Provide the (x, y) coordinate of the cell's center where the given text is located.  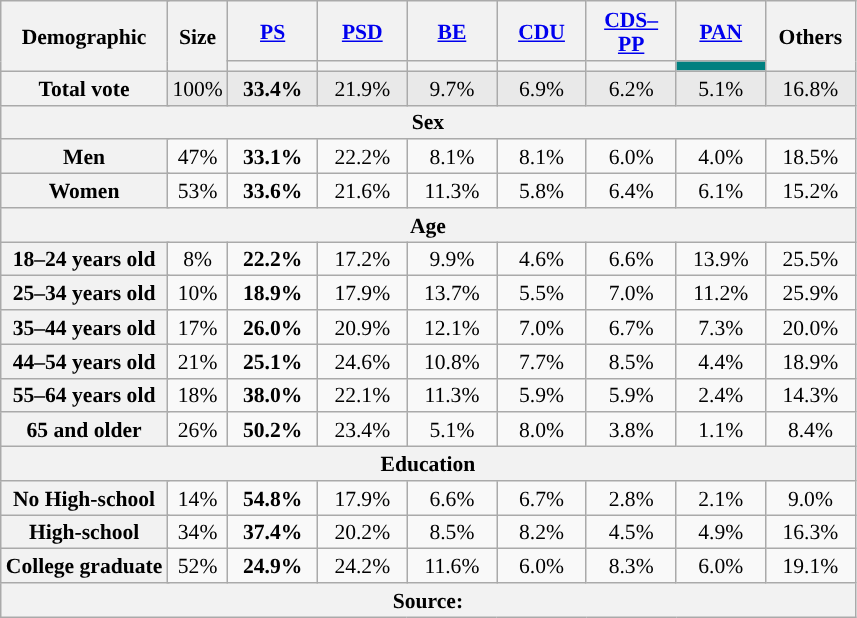
9.0% (811, 498)
Men (84, 157)
33.1% (273, 157)
6.1% (721, 191)
14% (197, 498)
2.8% (631, 498)
24.9% (273, 566)
25–34 years old (84, 293)
20.9% (362, 327)
4.9% (721, 532)
10.8% (452, 361)
50.2% (273, 430)
20.2% (362, 532)
7.3% (721, 327)
38.0% (273, 395)
17.2% (362, 259)
37.4% (273, 532)
24.2% (362, 566)
53% (197, 191)
20.0% (811, 327)
21% (197, 361)
6.2% (631, 88)
35–44 years old (84, 327)
11.2% (721, 293)
24.6% (362, 361)
21.6% (362, 191)
No High-school (84, 498)
PSD (362, 31)
CDS–PP (631, 31)
19.1% (811, 566)
8.2% (542, 532)
High-school (84, 532)
5.8% (542, 191)
13.9% (721, 259)
Sex (428, 122)
25.5% (811, 259)
4.6% (542, 259)
7.7% (542, 361)
18% (197, 395)
8.0% (542, 430)
13.7% (452, 293)
18.5% (811, 157)
9.7% (452, 88)
College graduate (84, 566)
Size (197, 36)
2.1% (721, 498)
Demographic (84, 36)
22.1% (362, 395)
Women (84, 191)
18–24 years old (84, 259)
Total vote (84, 88)
6.9% (542, 88)
26.0% (273, 327)
8% (197, 259)
6.4% (631, 191)
CDU (542, 31)
16.3% (811, 532)
47% (197, 157)
4.4% (721, 361)
Others (811, 36)
8.3% (631, 566)
Education (428, 464)
Age (428, 225)
11.6% (452, 566)
21.9% (362, 88)
44–54 years old (84, 361)
17% (197, 327)
25.1% (273, 361)
3.8% (631, 430)
5.5% (542, 293)
BE (452, 31)
34% (197, 532)
PS (273, 31)
33.6% (273, 191)
Source: (428, 600)
1.1% (721, 430)
12.1% (452, 327)
26% (197, 430)
10% (197, 293)
8.4% (811, 430)
23.4% (362, 430)
16.8% (811, 88)
100% (197, 88)
4.5% (631, 532)
54.8% (273, 498)
PAN (721, 31)
33.4% (273, 88)
52% (197, 566)
4.0% (721, 157)
15.2% (811, 191)
9.9% (452, 259)
2.4% (721, 395)
65 and older (84, 430)
14.3% (811, 395)
25.9% (811, 293)
55–64 years old (84, 395)
